Scan for the cell matching the given text and deliver its [X, Y] coordinate at center. 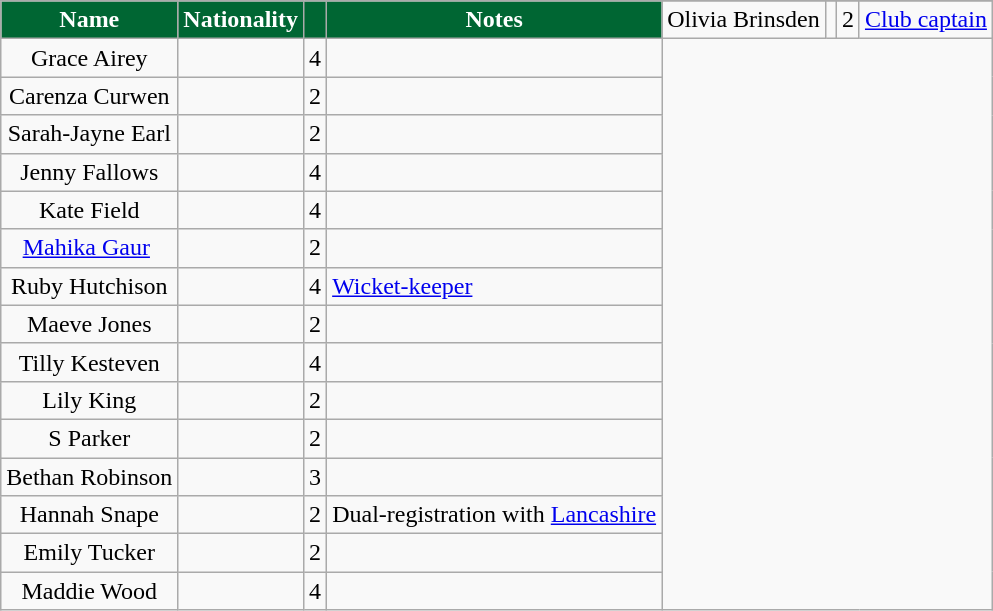
Bethan Robinson [90, 477]
Kate Field [90, 210]
Maddie Wood [90, 591]
Olivia Brinsden [744, 20]
Dual-registration with Lancashire [494, 515]
Notes [494, 20]
Lily King [90, 400]
Ruby Hutchison [90, 286]
3 [316, 477]
Name [90, 20]
S Parker [90, 438]
Nationality [241, 20]
Jenny Fallows [90, 172]
Grace Airey [90, 58]
Sarah-Jayne Earl [90, 134]
Carenza Curwen [90, 96]
Wicket-keeper [494, 286]
Hannah Snape [90, 515]
Mahika Gaur [90, 248]
Emily Tucker [90, 553]
Maeve Jones [90, 324]
Tilly Kesteven [90, 362]
Club captain [926, 20]
